Output the (X, Y) coordinate of the center of the cell containing the given text.  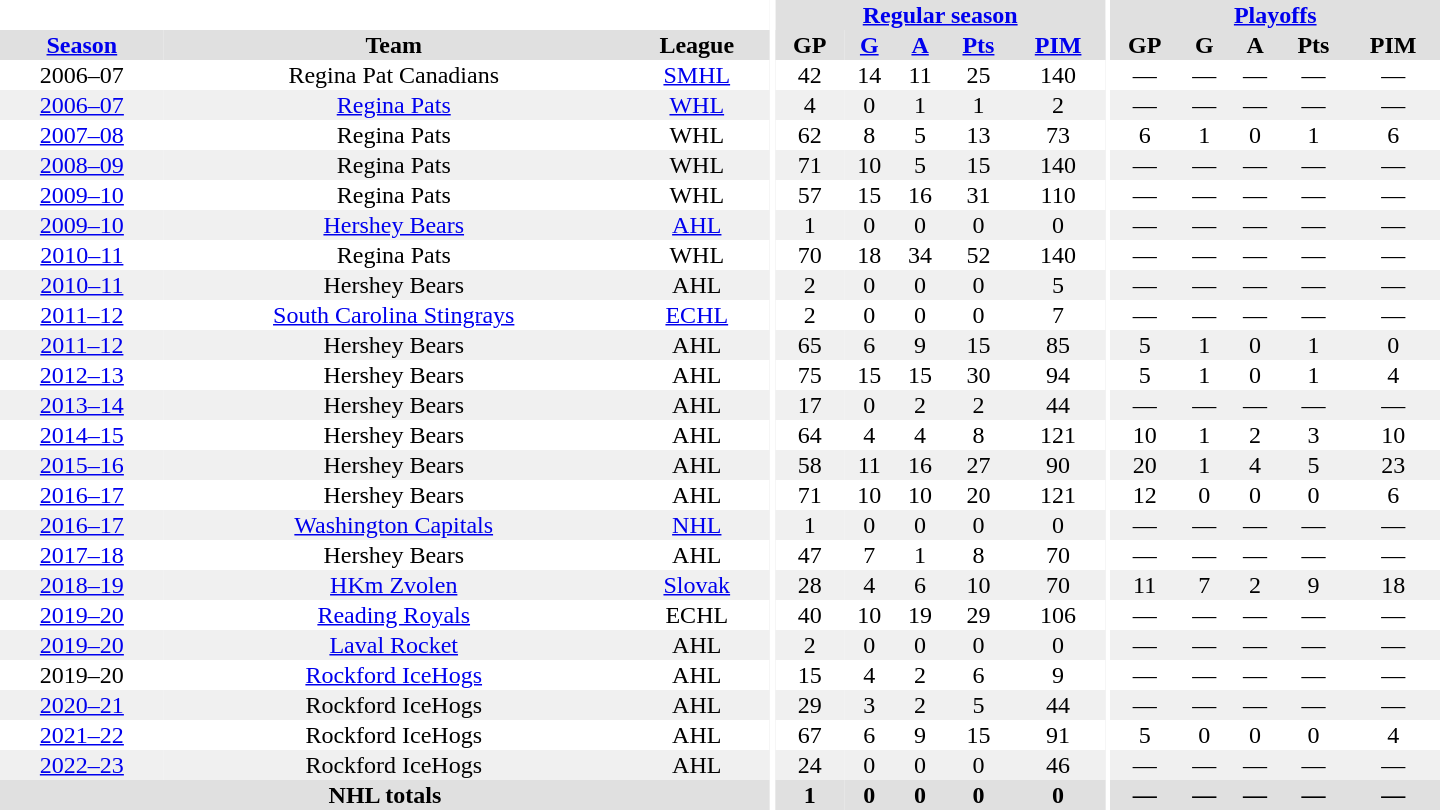
31 (979, 195)
90 (1058, 465)
14 (870, 75)
Regina Pat Canadians (394, 75)
Washington Capitals (394, 525)
League (697, 45)
HKm Zvolen (394, 585)
Reading Royals (394, 615)
23 (1393, 465)
2013–14 (82, 405)
Laval Rocket (394, 645)
65 (810, 345)
Playoffs (1275, 15)
2017–18 (82, 555)
13 (979, 135)
64 (810, 435)
Slovak (697, 585)
Regular season (940, 15)
NHL totals (385, 795)
85 (1058, 345)
52 (979, 255)
34 (920, 255)
2007–08 (82, 135)
2020–21 (82, 705)
28 (810, 585)
2021–22 (82, 735)
94 (1058, 375)
SMHL (697, 75)
27 (979, 465)
91 (1058, 735)
58 (810, 465)
75 (810, 375)
42 (810, 75)
110 (1058, 195)
46 (1058, 765)
40 (810, 615)
19 (920, 615)
17 (810, 405)
106 (1058, 615)
73 (1058, 135)
2012–13 (82, 375)
Season (82, 45)
24 (810, 765)
25 (979, 75)
2018–19 (82, 585)
12 (1144, 495)
2015–16 (82, 465)
South Carolina Stingrays (394, 315)
2022–23 (82, 765)
2014–15 (82, 435)
57 (810, 195)
30 (979, 375)
47 (810, 555)
62 (810, 135)
67 (810, 735)
Team (394, 45)
2008–09 (82, 165)
NHL (697, 525)
